Capture the cell that displays the provided text and extract its (X, Y) central coordinate. 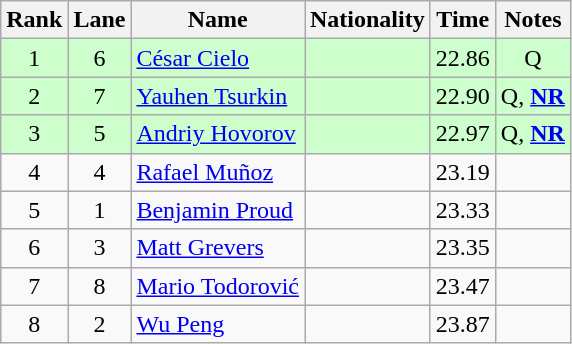
22.97 (462, 134)
Lane (100, 20)
Rank (34, 20)
Benjamin Proud (218, 210)
23.19 (462, 172)
22.86 (462, 58)
23.47 (462, 286)
Andriy Hovorov (218, 134)
Rafael Muñoz (218, 172)
23.87 (462, 324)
Wu Peng (218, 324)
Matt Grevers (218, 248)
Yauhen Tsurkin (218, 96)
23.35 (462, 248)
Q (532, 58)
Mario Todorović (218, 286)
23.33 (462, 210)
César Cielo (218, 58)
Notes (532, 20)
22.90 (462, 96)
Time (462, 20)
Nationality (367, 20)
Name (218, 20)
